Capture the cell that displays the provided text and extract its [X, Y] central coordinate. 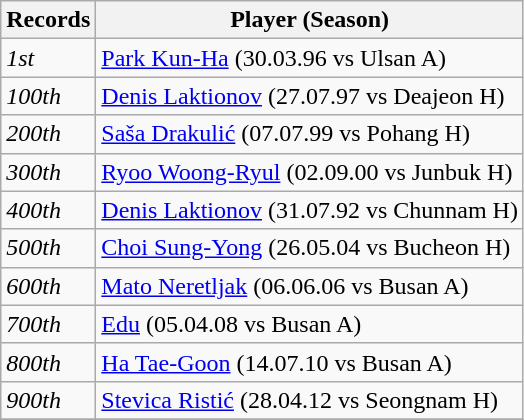
Choi Sung-Yong (26.05.04 vs Bucheon H) [310, 248]
Saša Drakulić (07.07.99 vs Pohang H) [310, 134]
500th [48, 248]
100th [48, 96]
Stevica Ristić (28.04.12 vs Seongnam H) [310, 400]
Edu (05.04.08 vs Busan A) [310, 324]
Park Kun-Ha (30.03.96 vs Ulsan A) [310, 58]
200th [48, 134]
700th [48, 324]
Ha Tae-Goon (14.07.10 vs Busan A) [310, 362]
800th [48, 362]
300th [48, 172]
Denis Laktionov (31.07.92 vs Chunnam H) [310, 210]
Denis Laktionov (27.07.97 vs Deajeon H) [310, 96]
Mato Neretljak (06.06.06 vs Busan A) [310, 286]
Player (Season) [310, 20]
Ryoo Woong-Ryul (02.09.00 vs Junbuk H) [310, 172]
400th [48, 210]
1st [48, 58]
Records [48, 20]
900th [48, 400]
600th [48, 286]
